Output the (X, Y) coordinate of the center of the cell containing the given text.  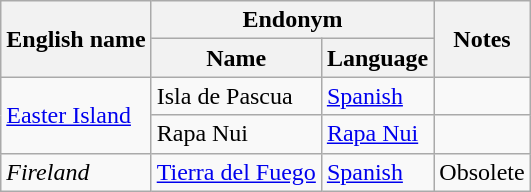
Name (236, 58)
Endonym (292, 20)
Language (377, 58)
Isla de Pascua (236, 96)
English name (76, 39)
Obsolete (482, 172)
Fireland (76, 172)
Notes (482, 39)
Easter Island (76, 115)
Tierra del Fuego (236, 172)
